From the cell containing the given text, extract its center point as (x, y) coordinate. 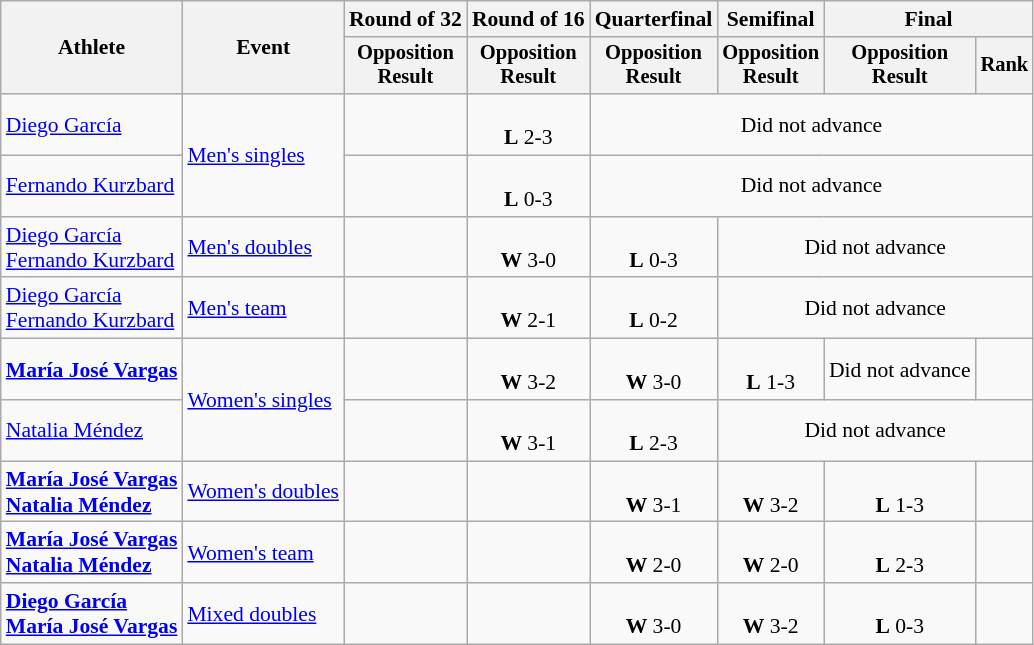
Athlete (92, 48)
L 0-2 (654, 308)
Mixed doubles (263, 614)
María José Vargas (92, 370)
Natalia Méndez (92, 430)
Diego García (92, 124)
Women's singles (263, 400)
Fernando Kurzbard (92, 186)
Diego GarcíaMaría José Vargas (92, 614)
Women's team (263, 552)
Quarterfinal (654, 19)
Men's singles (263, 155)
Semifinal (770, 19)
W 2-1 (528, 308)
Men's team (263, 308)
Men's doubles (263, 248)
Women's doubles (263, 492)
Round of 32 (406, 19)
Final (928, 19)
Round of 16 (528, 19)
Rank (1005, 66)
Event (263, 48)
